Extract the [X, Y] coordinate from the center of the cell holding the provided text.  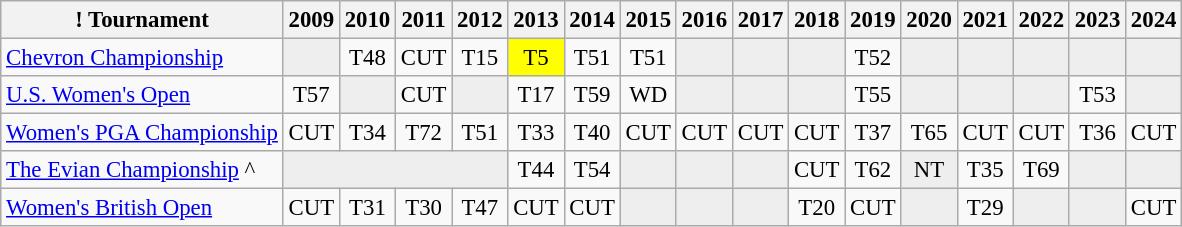
T55 [873, 95]
2012 [480, 20]
Women's British Open [142, 208]
T31 [367, 208]
T53 [1097, 95]
T33 [536, 133]
2024 [1154, 20]
T54 [592, 170]
2019 [873, 20]
T62 [873, 170]
T17 [536, 95]
Chevron Championship [142, 58]
T37 [873, 133]
T69 [1041, 170]
T29 [985, 208]
T59 [592, 95]
T72 [424, 133]
T65 [929, 133]
T30 [424, 208]
T34 [367, 133]
2022 [1041, 20]
Women's PGA Championship [142, 133]
2018 [817, 20]
2020 [929, 20]
2009 [311, 20]
2017 [760, 20]
T15 [480, 58]
The Evian Championship ^ [142, 170]
T5 [536, 58]
T47 [480, 208]
2014 [592, 20]
T57 [311, 95]
2011 [424, 20]
2010 [367, 20]
2021 [985, 20]
T20 [817, 208]
! Tournament [142, 20]
T35 [985, 170]
NT [929, 170]
U.S. Women's Open [142, 95]
2023 [1097, 20]
T48 [367, 58]
T36 [1097, 133]
T40 [592, 133]
T44 [536, 170]
T52 [873, 58]
WD [648, 95]
2013 [536, 20]
2015 [648, 20]
2016 [704, 20]
